Pinpoint the cell where the given text exists, returning its (X, Y) midpoint coordinate. 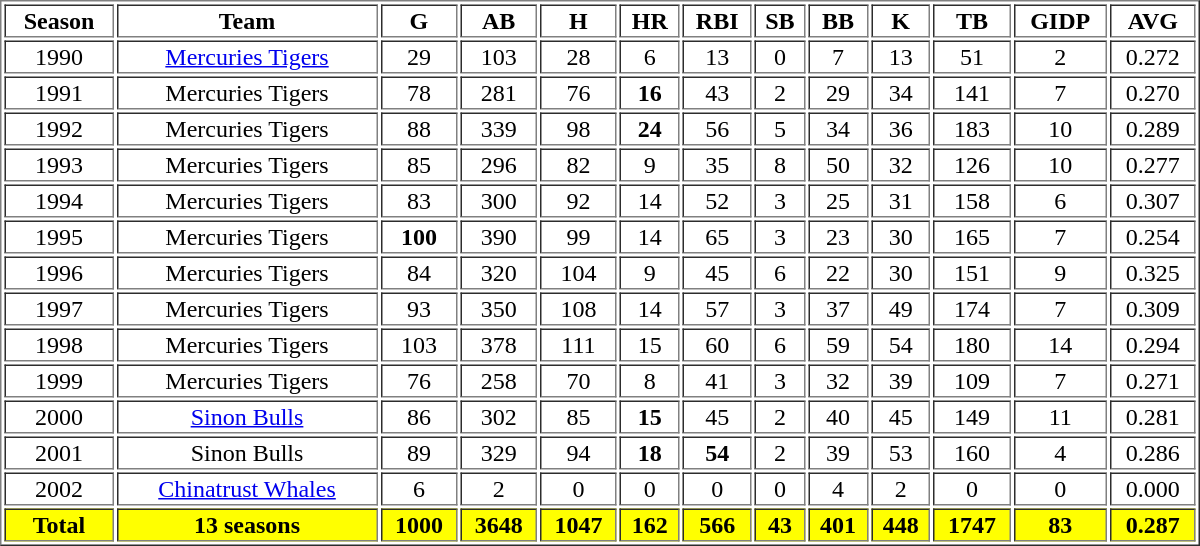
24 (650, 128)
350 (498, 308)
70 (578, 380)
40 (838, 416)
2000 (58, 416)
258 (498, 380)
339 (498, 128)
1047 (578, 524)
65 (718, 236)
296 (498, 164)
5 (780, 128)
3648 (498, 524)
174 (972, 308)
78 (420, 92)
HR (650, 20)
94 (578, 452)
390 (498, 236)
37 (838, 308)
AVG (1152, 20)
60 (718, 344)
1990 (58, 56)
302 (498, 416)
0.309 (1152, 308)
35 (718, 164)
K (901, 20)
89 (420, 452)
Season (58, 20)
13 seasons (248, 524)
149 (972, 416)
1994 (58, 200)
2002 (58, 488)
0.307 (1152, 200)
160 (972, 452)
1998 (58, 344)
G (420, 20)
1997 (58, 308)
93 (420, 308)
92 (578, 200)
53 (901, 452)
41 (718, 380)
104 (578, 272)
Total (58, 524)
1995 (58, 236)
16 (650, 92)
0.287 (1152, 524)
36 (901, 128)
Chinatrust Whales (248, 488)
57 (718, 308)
165 (972, 236)
RBI (718, 20)
0.254 (1152, 236)
31 (901, 200)
2001 (58, 452)
141 (972, 92)
82 (578, 164)
566 (718, 524)
0.289 (1152, 128)
52 (718, 200)
H (578, 20)
180 (972, 344)
BB (838, 20)
SB (780, 20)
111 (578, 344)
183 (972, 128)
88 (420, 128)
Team (248, 20)
86 (420, 416)
162 (650, 524)
401 (838, 524)
25 (838, 200)
AB (498, 20)
378 (498, 344)
300 (498, 200)
151 (972, 272)
99 (578, 236)
0.294 (1152, 344)
158 (972, 200)
28 (578, 56)
0.000 (1152, 488)
0.286 (1152, 452)
100 (420, 236)
18 (650, 452)
TB (972, 20)
329 (498, 452)
59 (838, 344)
GIDP (1060, 20)
51 (972, 56)
1747 (972, 524)
0.281 (1152, 416)
320 (498, 272)
0.270 (1152, 92)
1999 (58, 380)
0.272 (1152, 56)
49 (901, 308)
1991 (58, 92)
1000 (420, 524)
0.325 (1152, 272)
126 (972, 164)
11 (1060, 416)
56 (718, 128)
281 (498, 92)
448 (901, 524)
98 (578, 128)
1992 (58, 128)
109 (972, 380)
0.277 (1152, 164)
50 (838, 164)
108 (578, 308)
23 (838, 236)
22 (838, 272)
1996 (58, 272)
0.271 (1152, 380)
84 (420, 272)
1993 (58, 164)
